Search for the cell housing the specified text and yield its (x, y) center coordinate. 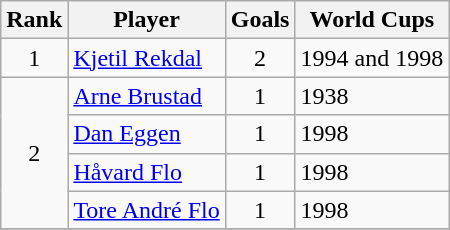
World Cups (372, 20)
1938 (372, 96)
Håvard Flo (146, 172)
Goals (260, 20)
1994 and 1998 (372, 58)
Kjetil Rekdal (146, 58)
Tore André Flo (146, 210)
Arne Brustad (146, 96)
Player (146, 20)
Dan Eggen (146, 134)
Rank (34, 20)
